Determine the [X, Y] coordinate at the center of the cell enclosing the given text.  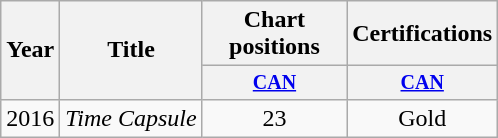
Title [131, 50]
Certifications [422, 34]
Year [30, 50]
23 [274, 118]
2016 [30, 118]
Gold [422, 118]
Chart positions [274, 34]
Time Capsule [131, 118]
